Pinpoint the cell where the given text exists, returning its [X, Y] midpoint coordinate. 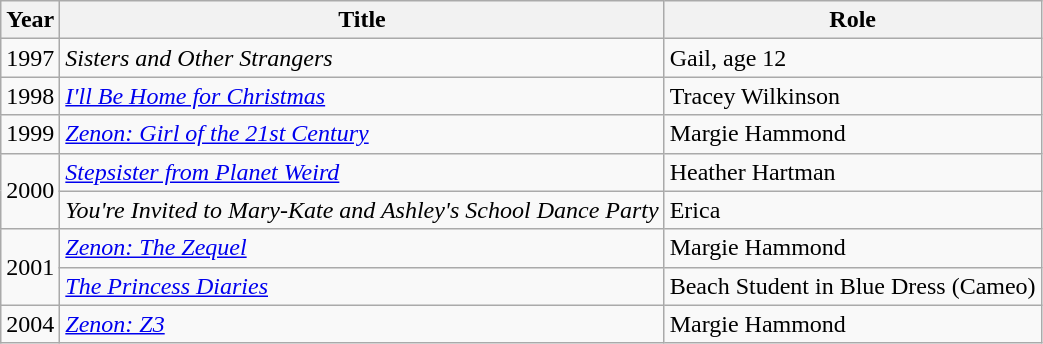
Erica [852, 210]
I'll Be Home for Christmas [362, 96]
Title [362, 20]
The Princess Diaries [362, 286]
Sisters and Other Strangers [362, 58]
Zenon: Z3 [362, 324]
Beach Student in Blue Dress (Cameo) [852, 286]
2004 [30, 324]
Zenon: The Zequel [362, 248]
Heather Hartman [852, 172]
2000 [30, 191]
1999 [30, 134]
Stepsister from Planet Weird [362, 172]
1998 [30, 96]
1997 [30, 58]
2001 [30, 267]
Year [30, 20]
You're Invited to Mary-Kate and Ashley's School Dance Party [362, 210]
Gail, age 12 [852, 58]
Tracey Wilkinson [852, 96]
Zenon: Girl of the 21st Century [362, 134]
Role [852, 20]
